Return the (x, y) coordinate for the center point of the cell that contains the specified text.  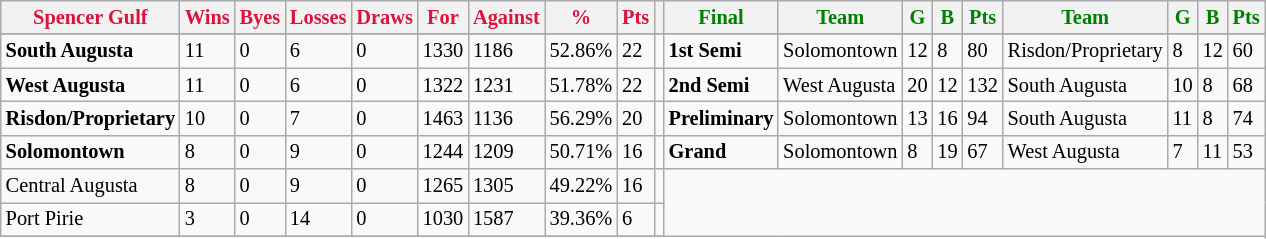
60 (1246, 51)
3 (208, 219)
1st Semi (722, 51)
1209 (506, 152)
Against (506, 17)
Preliminary (722, 118)
1463 (443, 118)
67 (982, 152)
49.22% (582, 186)
52.86% (582, 51)
14 (318, 219)
Wins (208, 17)
132 (982, 85)
1136 (506, 118)
39.36% (582, 219)
1305 (506, 186)
Spencer Gulf (90, 17)
56.29% (582, 118)
1030 (443, 219)
68 (1246, 85)
Losses (318, 17)
1322 (443, 85)
1186 (506, 51)
1330 (443, 51)
51.78% (582, 85)
Final (722, 17)
13 (917, 118)
1587 (506, 219)
50.71% (582, 152)
% (582, 17)
1265 (443, 186)
53 (1246, 152)
Grand (722, 152)
Central Augusta (90, 186)
80 (982, 51)
2nd Semi (722, 85)
19 (947, 152)
For (443, 17)
74 (1246, 118)
Byes (260, 17)
94 (982, 118)
Port Pirie (90, 219)
Draws (384, 17)
1231 (506, 85)
1244 (443, 152)
